Find where the given text appears and provide that cell's center as [x, y] coordinate. 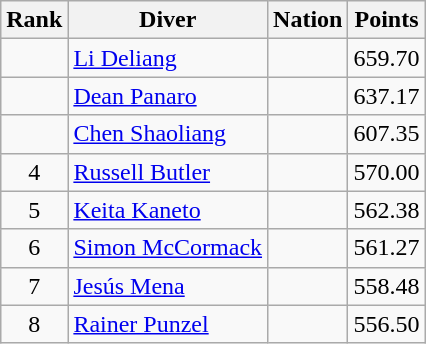
556.50 [386, 324]
659.70 [386, 58]
Rank [34, 20]
Simon McCormack [168, 248]
Jesús Mena [168, 286]
Russell Butler [168, 172]
7 [34, 286]
Chen Shaoliang [168, 134]
Keita Kaneto [168, 210]
4 [34, 172]
637.17 [386, 96]
558.48 [386, 286]
562.38 [386, 210]
8 [34, 324]
561.27 [386, 248]
6 [34, 248]
607.35 [386, 134]
Diver [168, 20]
570.00 [386, 172]
Dean Panaro [168, 96]
5 [34, 210]
Rainer Punzel [168, 324]
Li Deliang [168, 58]
Nation [308, 20]
Points [386, 20]
